Determine the [X, Y] coordinate at the center of the cell enclosing the given text.  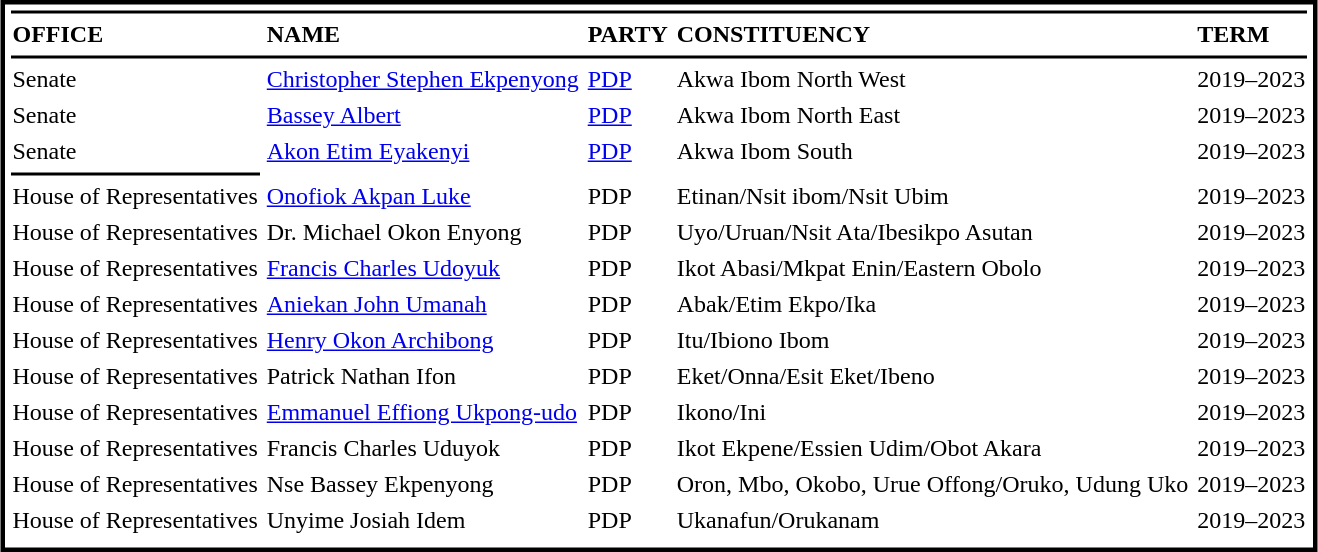
Emmanuel Effiong Ukpong-udo [422, 413]
Akwa Ibom South [932, 151]
Onofiok Akpan Luke [422, 197]
OFFICE [135, 35]
Francis Charles Uduyok [422, 449]
Ikot Ekpene/Essien Udim/Obot Akara [932, 449]
NAME [422, 35]
Eket/Onna/Esit Eket/Ibeno [932, 377]
Francis Charles Udoyuk [422, 269]
TERM [1252, 35]
Akon Etim Eyakenyi [422, 151]
Abak/Etim Ekpo/Ika [932, 305]
CONSTITUENCY [932, 35]
Itu/Ibiono Ibom [932, 341]
Bassey Albert [422, 115]
Ikot Abasi/Mkpat Enin/Eastern Obolo [932, 269]
Dr. Michael Okon Enyong [422, 233]
Henry Okon Archibong [422, 341]
Nse Bassey Ekpenyong [422, 485]
Ikono/Ini [932, 413]
PARTY [628, 35]
Aniekan John Umanah [422, 305]
Christopher Stephen Ekpenyong [422, 79]
Ukanafun/Orukanam [932, 521]
Uyo/Uruan/Nsit Ata/Ibesikpo Asutan [932, 233]
Oron, Mbo, Okobo, Urue Offong/Oruko, Udung Uko [932, 485]
Akwa Ibom North West [932, 79]
Patrick Nathan Ifon [422, 377]
Unyime Josiah Idem [422, 521]
Etinan/Nsit ibom/Nsit Ubim [932, 197]
Akwa Ibom North East [932, 115]
